From the cell containing the given text, extract its center point as (X, Y) coordinate. 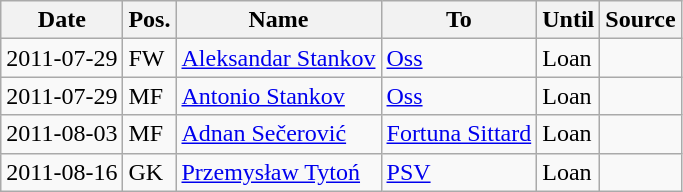
Przemysław Tytoń (278, 172)
2011-08-16 (62, 172)
2011-08-03 (62, 134)
To (459, 20)
Until (568, 20)
Adnan Sečerović (278, 134)
FW (150, 58)
Fortuna Sittard (459, 134)
Date (62, 20)
Pos. (150, 20)
PSV (459, 172)
Source (640, 20)
Aleksandar Stankov (278, 58)
Antonio Stankov (278, 96)
Name (278, 20)
GK (150, 172)
